Capture the cell that displays the provided text and extract its (x, y) central coordinate. 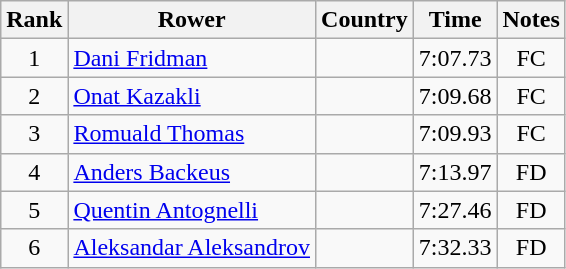
2 (34, 96)
Romuald Thomas (192, 134)
5 (34, 210)
7:09.68 (455, 96)
7:07.73 (455, 58)
6 (34, 248)
Time (455, 20)
3 (34, 134)
Aleksandar Aleksandrov (192, 248)
Anders Backeus (192, 172)
7:27.46 (455, 210)
Rank (34, 20)
Notes (531, 20)
1 (34, 58)
Rower (192, 20)
Onat Kazakli (192, 96)
7:32.33 (455, 248)
4 (34, 172)
7:13.97 (455, 172)
Quentin Antognelli (192, 210)
7:09.93 (455, 134)
Country (365, 20)
Dani Fridman (192, 58)
